Scan for the cell matching the given text and deliver its [x, y] coordinate at center. 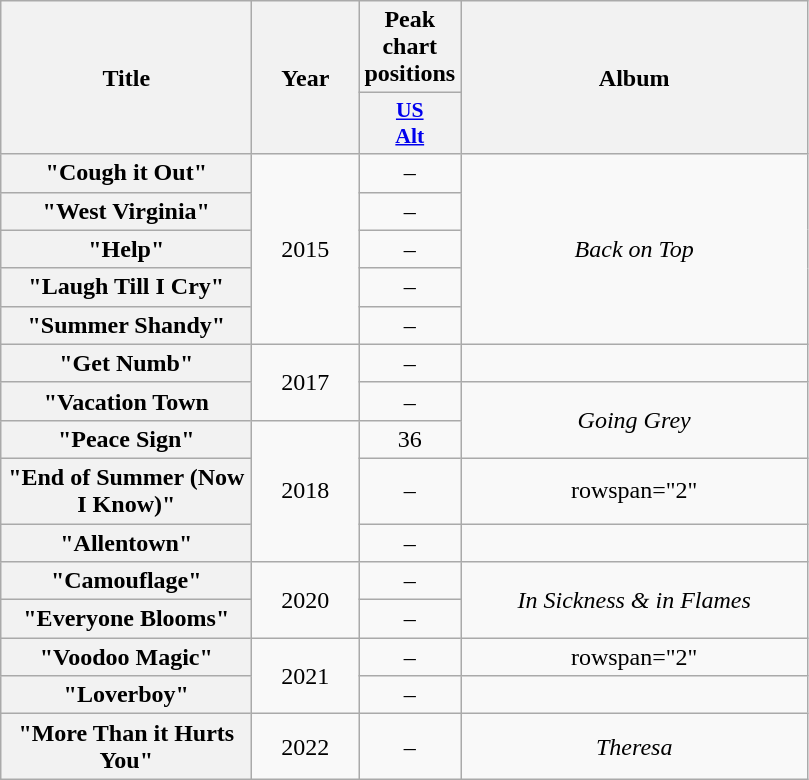
Year [306, 78]
Theresa [634, 746]
"Peace Sign" [126, 439]
Title [126, 78]
"West Virginia" [126, 211]
"More Than it Hurts You" [126, 746]
Going Grey [634, 420]
2015 [306, 249]
"Loverboy" [126, 695]
"Camouflage" [126, 581]
"Allentown" [126, 543]
Peak chart positions [410, 47]
2022 [306, 746]
"Summer Shandy" [126, 325]
2017 [306, 382]
2021 [306, 676]
"Get Numb" [126, 363]
Album [634, 78]
2020 [306, 600]
USAlt [410, 124]
In Sickness & in Flames [634, 600]
Back on Top [634, 249]
36 [410, 439]
"End of Summer (Now I Know)" [126, 490]
2018 [306, 490]
"Laugh Till I Cry" [126, 287]
"Cough it Out" [126, 173]
"Help" [126, 249]
"Vacation Town [126, 401]
"Voodoo Magic" [126, 657]
"Everyone Blooms" [126, 619]
